Extract the (x, y) coordinate from the center of the cell holding the provided text.  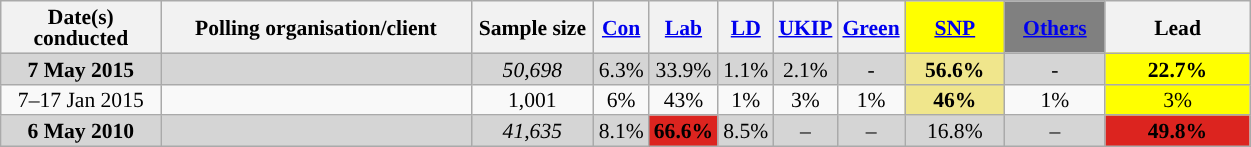
41,635 (532, 132)
43% (684, 100)
UKIP (805, 27)
22.7% (1178, 68)
Others (1055, 27)
2.1% (805, 68)
7 May 2015 (81, 68)
LD (746, 27)
50,698 (532, 68)
Date(s)conducted (81, 27)
1,001 (532, 100)
56.6% (955, 68)
8.5% (746, 132)
Lead (1178, 27)
6 May 2010 (81, 132)
Sample size (532, 27)
7–17 Jan 2015 (81, 100)
6% (622, 100)
49.8% (1178, 132)
Con (622, 27)
Green (870, 27)
Polling organisation/client (316, 27)
6.3% (622, 68)
16.8% (955, 132)
33.9% (684, 68)
66.6% (684, 132)
Lab (684, 27)
8.1% (622, 132)
46% (955, 100)
SNP (955, 27)
1.1% (746, 68)
